Pinpoint the cell where the given text exists, returning its [X, Y] midpoint coordinate. 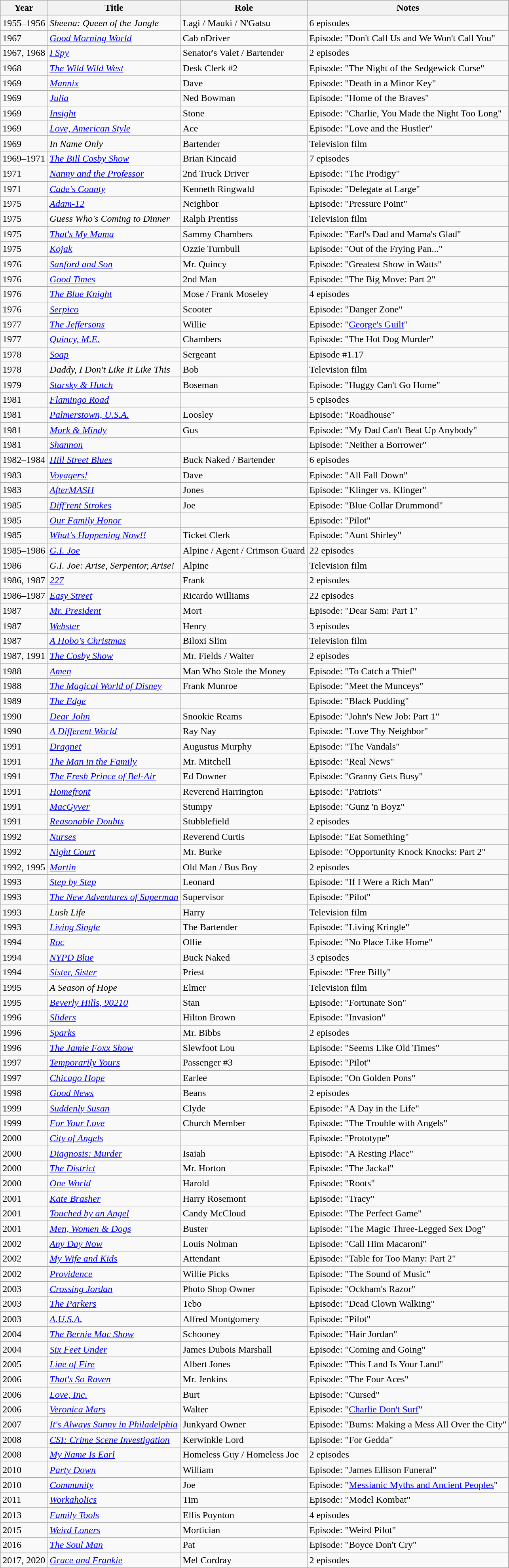
Good News [114, 1093]
Buck Naked / Bartender [244, 460]
Kojak [114, 249]
Episode: "Black Pudding" [408, 701]
Line of Fire [114, 1364]
1992, 1995 [24, 867]
Sanford and Son [114, 264]
Sergeant [244, 354]
Earlee [244, 1078]
Homeless Guy / Homeless Joe [244, 1455]
The Wild Wild West [114, 68]
Mr. Mitchell [244, 761]
Cade's County [114, 189]
Alfred Montgomery [244, 1319]
Episode: "Seems Like Old Times" [408, 1048]
The Magical World of Disney [114, 686]
I Spy [114, 53]
Episode: "Ockham's Razor" [408, 1289]
Loosley [244, 415]
Ned Bowman [244, 98]
Bartender [244, 143]
The Soul Man [114, 1545]
Mortician [244, 1530]
Julia [114, 98]
The Parkers [114, 1304]
Episode: "George's Guilt" [408, 324]
James Dubois Marshall [244, 1349]
Episode: "Neither a Borrower" [408, 445]
Bob [244, 369]
Willie [244, 324]
Starsky & Hutch [114, 384]
Harry [244, 912]
Episode: "The Trouble with Angels" [408, 1123]
2nd Man [244, 279]
2017, 2020 [24, 1560]
Tebo [244, 1304]
Episode: "A Day in the Life" [408, 1108]
Suddenly Susan [114, 1108]
A Different World [114, 731]
Episode: "John's New Job: Part 1" [408, 716]
Episode: "Opportunity Knock Knocks: Part 2" [408, 852]
MacGyver [114, 807]
Notes [408, 8]
Scooter [244, 309]
The Bill Cosby Show [114, 158]
Ralph Prentiss [244, 219]
Episode: "Charlie Don't Surf" [408, 1410]
Episode: "The Perfect Game" [408, 1214]
Burt [244, 1394]
Any Day Now [114, 1244]
Biloxi Slim [244, 641]
Love, Inc. [114, 1394]
Sliders [114, 1018]
Mort [244, 611]
Episode: "Real News" [408, 761]
Episode: "Klinger vs. Klinger" [408, 490]
Mannix [114, 83]
Tim [244, 1500]
1986 [24, 565]
Living Single [114, 927]
What's Happening Now!! [114, 535]
Community [114, 1485]
Boseman [244, 384]
Guess Who's Coming to Dinner [114, 219]
Episode: "Boyce Don't Cry" [408, 1545]
Episode: "The Jackal" [408, 1168]
Elmer [244, 988]
Quincy, M.E. [114, 339]
Episode: "My Dad Can't Beat Up Anybody" [408, 430]
The New Adventures of Superman [114, 897]
7 episodes [408, 158]
Episode: "If I Were a Rich Man" [408, 882]
Episode: "Dear Sam: Part 1" [408, 611]
City of Angels [114, 1138]
Frank [244, 580]
A Season of Hope [114, 988]
Ozzie Turnbull [244, 249]
Title [114, 8]
My Wife and Kids [114, 1259]
Reverend Harrington [244, 792]
Episode: "The Magic Three-Legged Sex Dog" [408, 1229]
Supervisor [244, 897]
Episode: "Model Kombat" [408, 1500]
Harold [244, 1184]
Junkyard Owner [244, 1425]
Night Court [114, 852]
In Name Only [114, 143]
Touched by an Angel [114, 1214]
Brian Kincaid [244, 158]
Episode: "On Golden Pons" [408, 1078]
Mose / Frank Moseley [244, 294]
Mr. Quincy [244, 264]
Ace [244, 128]
Episode: "Tracy" [408, 1199]
2011 [24, 1500]
1969–1971 [24, 158]
Walter [244, 1410]
Providence [114, 1274]
1968 [24, 68]
1989 [24, 701]
Augustus Murphy [244, 746]
2015 [24, 1530]
The Bartender [244, 927]
Episode: "Bums: Making a Mess All Over the City" [408, 1425]
Mork & Mindy [114, 430]
Jones [244, 490]
Episode: "Hair Jordan" [408, 1334]
Episode: "Dead Clown Walking" [408, 1304]
Ticket Clerk [244, 535]
Episode: "The Big Move: Part 2" [408, 279]
Workaholics [114, 1500]
The Cosby Show [114, 656]
Candy McCloud [244, 1214]
Pat [244, 1545]
Men, Women & Dogs [114, 1229]
That's My Mama [114, 234]
Episode: "All Fall Down" [408, 475]
Ricardo Williams [244, 596]
Weird Loners [114, 1530]
Episode: "Roots" [408, 1184]
Roc [114, 942]
Episode: "The Hot Dog Murder" [408, 339]
Clyde [244, 1108]
Nanny and the Professor [114, 173]
Ed Downer [244, 776]
Insight [114, 113]
Frank Munroe [244, 686]
Party Down [114, 1470]
Diagnosis: Murder [114, 1153]
Episode: "Gunz 'n Boyz" [408, 807]
Episode: "Greatest Show in Watts" [408, 264]
Buck Naked [244, 957]
Voyagers! [114, 475]
Slewfoot Lou [244, 1048]
Dragnet [114, 746]
G.I. Joe: Arise, Serpentor, Arise! [114, 565]
The Jamie Foxx Show [114, 1048]
The Edge [114, 701]
Homefront [114, 792]
Episode: "Cursed" [408, 1394]
Palmerstown, U.S.A. [114, 415]
Alpine / Agent / Crimson Guard [244, 550]
Martin [114, 867]
Ray Nay [244, 731]
2013 [24, 1515]
Episode: "Meet the Munceys" [408, 686]
Family Tools [114, 1515]
Sister, Sister [114, 972]
2nd Truck Driver [244, 173]
1987, 1991 [24, 656]
1986, 1987 [24, 580]
Soap [114, 354]
Our Family Honor [114, 520]
Sparks [114, 1033]
Episode #1.17 [408, 354]
The Bernie Mac Show [114, 1334]
Webster [114, 626]
Episode: "This Land Is Your Land" [408, 1364]
Mel Cordray [244, 1560]
Mr. Horton [244, 1168]
Buster [244, 1229]
Photo Shop Owner [244, 1289]
2005 [24, 1364]
CSI: Crime Scene Investigation [114, 1440]
Kate Brasher [114, 1199]
Amen [114, 671]
Hill Street Blues [114, 460]
AfterMASH [114, 490]
Episode: "For Gedda" [408, 1440]
1982–1984 [24, 460]
Alpine [244, 565]
Senator's Valet / Bartender [244, 53]
Episode: "To Catch a Thief" [408, 671]
Episode: "Huggy Can't Go Home" [408, 384]
G.I. Joe [114, 550]
Six Feet Under [114, 1349]
Good Times [114, 279]
Episode: "Home of the Braves" [408, 98]
Temporarily Yours [114, 1063]
Episode: "Call Him Macaroni" [408, 1244]
Episode: "Delegate at Large" [408, 189]
Episode: "The Vandals" [408, 746]
1955–1956 [24, 23]
Sammy Chambers [244, 234]
Isaiah [244, 1153]
1979 [24, 384]
Role [244, 8]
Stan [244, 1003]
Easy Street [114, 596]
Albert Jones [244, 1364]
Lagi / Mauki / N'Gatsu [244, 23]
Priest [244, 972]
Episode: "Love and the Hustler" [408, 128]
Kerwinkle Lord [244, 1440]
Man Who Stole the Money [244, 671]
Shannon [114, 445]
Episode: "Don't Call Us and We Won't Call You" [408, 38]
Passenger #3 [244, 1063]
Chicago Hope [114, 1078]
The Blue Knight [114, 294]
Lush Life [114, 912]
Reverend Curtis [244, 837]
My Name Is Earl [114, 1455]
Stubblefield [244, 822]
Neighbor [244, 204]
Flamingo Road [114, 400]
Veronica Mars [114, 1410]
Episode: "No Place Like Home" [408, 942]
1986–1987 [24, 596]
Reasonable Doubts [114, 822]
Willie Picks [244, 1274]
Episode: "Coming and Going" [408, 1349]
Diff'rent Strokes [114, 505]
Stumpy [244, 807]
Dear John [114, 716]
Episode: "Charlie, You Made the Night Too Long" [408, 113]
Episode: "Earl's Dad and Mama's Glad" [408, 234]
Mr. Jenkins [244, 1379]
Episode: "Danger Zone" [408, 309]
The Jeffersons [114, 324]
227 [114, 580]
Schooney [244, 1334]
Hilton Brown [244, 1018]
Episode: "James Ellison Funeral" [408, 1470]
Episode: "Living Kringle" [408, 927]
Crossing Jordan [114, 1289]
Serpico [114, 309]
Episode: "Messianic Myths and Ancient Peoples" [408, 1485]
Gus [244, 430]
Episode: "Roadhouse" [408, 415]
Daddy, I Don't Like It Like This [114, 369]
Episode: "Patriots" [408, 792]
Episode: "Weird Pilot" [408, 1530]
Mr. Bibbs [244, 1033]
Episode: "The Sound of Music" [408, 1274]
2016 [24, 1545]
Sheena: Queen of the Jungle [114, 23]
For Your Love [114, 1123]
Episode: "Free Billy" [408, 972]
Episode: "The Prodigy" [408, 173]
Cab nDriver [244, 38]
Beans [244, 1093]
The District [114, 1168]
Episode: "A Resting Place" [408, 1153]
Episode: "Out of the Frying Pan..." [408, 249]
Mr. Burke [244, 852]
William [244, 1470]
Episode: "Aunt Shirley" [408, 535]
Mr. Fields / Waiter [244, 656]
Adam-12 [114, 204]
Good Morning World [114, 38]
A Hobo's Christmas [114, 641]
One World [114, 1184]
Kenneth Ringwald [244, 189]
Episode: "Pressure Point" [408, 204]
Attendant [244, 1259]
The Fresh Prince of Bel-Air [114, 776]
NYPD Blue [114, 957]
1967, 1968 [24, 53]
Episode: "Prototype" [408, 1138]
Episode: "Granny Gets Busy" [408, 776]
Ellis Poynton [244, 1515]
Episode: "The Four Aces" [408, 1379]
Snookie Reams [244, 716]
Leonard [244, 882]
The Man in the Family [114, 761]
1985–1986 [24, 550]
Harry Rosemont [244, 1199]
Episode: "Death in a Minor Key" [408, 83]
1967 [24, 38]
Desk Clerk #2 [244, 68]
Step by Step [114, 882]
Year [24, 8]
Henry [244, 626]
Episode: "Love Thy Neighbor" [408, 731]
Nurses [114, 837]
Love, American Style [114, 128]
It's Always Sunny in Philadelphia [114, 1425]
Episode: "Eat Something" [408, 837]
Mr. President [114, 611]
Grace and Frankie [114, 1560]
That's So Raven [114, 1379]
Episode: "The Night of the Sedgewick Curse" [408, 68]
Episode: "Fortunate Son" [408, 1003]
Old Man / Bus Boy [244, 867]
Episode: "Table for Too Many: Part 2" [408, 1259]
A.U.S.A. [114, 1319]
Chambers [244, 339]
1998 [24, 1093]
Church Member [244, 1123]
5 episodes [408, 400]
Episode: "Invasion" [408, 1018]
Ollie [244, 942]
Stone [244, 113]
Episode: "Blue Collar Drummond" [408, 505]
Beverly Hills, 90210 [114, 1003]
Louis Nolman [244, 1244]
2007 [24, 1425]
